Locate the cell with the specified text and output its [X, Y] center coordinate. 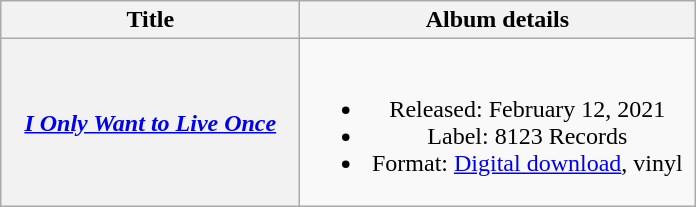
I Only Want to Live Once [150, 122]
Album details [498, 20]
Released: February 12, 2021Label: 8123 RecordsFormat: Digital download, vinyl [498, 122]
Title [150, 20]
